For the text-containing cell, return its midpoint in [X, Y] coordinate format. 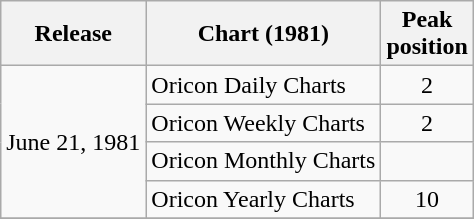
Chart (1981) [264, 34]
Oricon Yearly Charts [264, 199]
Oricon Monthly Charts [264, 161]
Oricon Daily Charts [264, 85]
Oricon Weekly Charts [264, 123]
Peakposition [427, 34]
Release [74, 34]
June 21, 1981 [74, 142]
10 [427, 199]
